Find where the given text appears and provide that cell's center as [X, Y] coordinate. 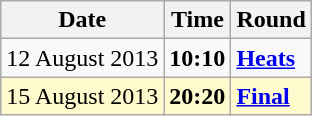
Heats [271, 58]
Date [82, 20]
Final [271, 96]
Round [271, 20]
20:20 [198, 96]
15 August 2013 [82, 96]
Time [198, 20]
12 August 2013 [82, 58]
10:10 [198, 58]
